Provide the [X, Y] coordinate of the cell's center where the given text is located.  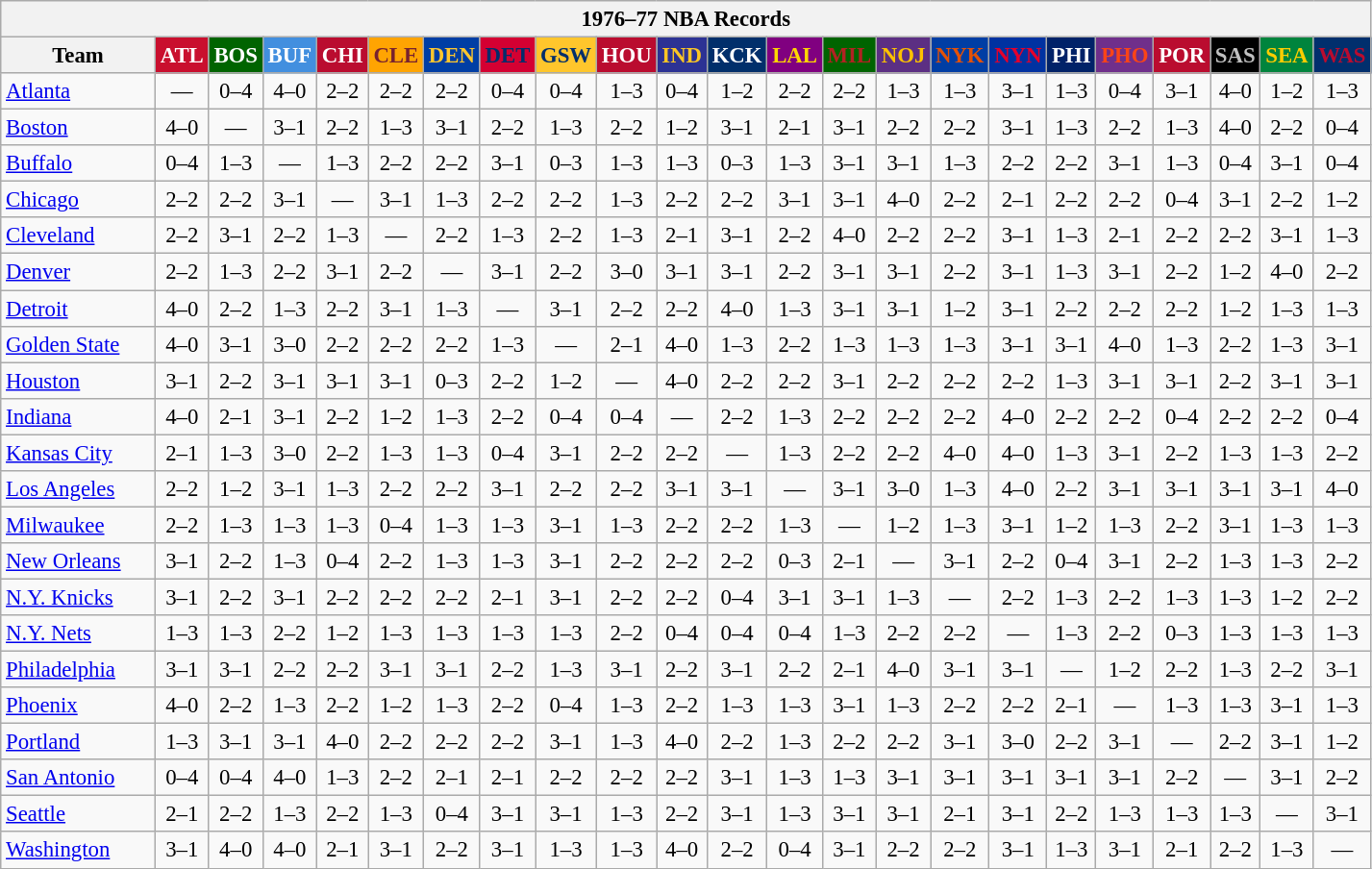
Seattle [79, 814]
New Orleans [79, 561]
BUF [289, 56]
Atlanta [79, 91]
LAL [794, 56]
NOJ [903, 56]
Boston [79, 128]
BOS [236, 56]
WAS [1342, 56]
Detroit [79, 309]
NYN [1018, 56]
Phoenix [79, 706]
Houston [79, 381]
IND [682, 56]
CHI [342, 56]
DEN [452, 56]
GSW [566, 56]
HOU [627, 56]
Denver [79, 272]
San Antonio [79, 778]
SEA [1286, 56]
Milwaukee [79, 525]
ATL [182, 56]
Washington [79, 851]
MIL [849, 56]
N.Y. Knicks [79, 597]
Kansas City [79, 453]
Team [79, 56]
Philadelphia [79, 670]
PHI [1071, 56]
1976–77 NBA Records [686, 19]
Buffalo [79, 163]
DET [508, 56]
N.Y. Nets [79, 633]
POR [1183, 56]
Cleveland [79, 236]
SAS [1235, 56]
Indiana [79, 416]
Chicago [79, 200]
Los Angeles [79, 489]
Golden State [79, 344]
PHO [1125, 56]
NYK [960, 56]
CLE [396, 56]
KCK [736, 56]
Portland [79, 742]
